Determine the [X, Y] coordinate at the center of the cell enclosing the given text.  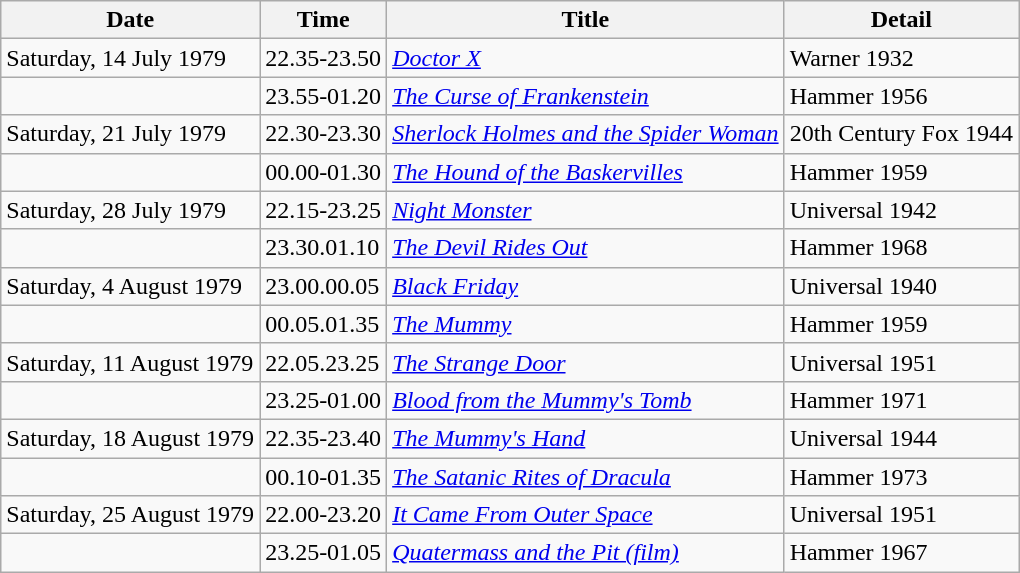
23.30.01.10 [324, 248]
Saturday, 18 August 1979 [130, 438]
Date [130, 20]
The Mummy's Hand [586, 438]
Black Friday [586, 286]
Hammer 1967 [901, 553]
The Mummy [586, 324]
Blood from the Mummy's Tomb [586, 400]
The Curse of Frankenstein [586, 96]
Hammer 1973 [901, 477]
20th Century Fox 1944 [901, 134]
00.05.01.35 [324, 324]
23.00.00.05 [324, 286]
Title [586, 20]
The Devil Rides Out [586, 248]
Saturday, 28 July 1979 [130, 210]
Sherlock Holmes and the Spider Woman [586, 134]
22.30-23.30 [324, 134]
22.15-23.25 [324, 210]
Time [324, 20]
23.25-01.05 [324, 553]
Saturday, 14 July 1979 [130, 58]
Quatermass and the Pit (film) [586, 553]
The Satanic Rites of Dracula [586, 477]
Universal 1944 [901, 438]
It Came From Outer Space [586, 515]
Hammer 1968 [901, 248]
Hammer 1956 [901, 96]
The Strange Door [586, 362]
Universal 1940 [901, 286]
Saturday, 4 August 1979 [130, 286]
Saturday, 25 August 1979 [130, 515]
22.05.23.25 [324, 362]
Detail [901, 20]
Warner 1932 [901, 58]
Night Monster [586, 210]
Saturday, 11 August 1979 [130, 362]
Doctor X [586, 58]
23.25-01.00 [324, 400]
23.55-01.20 [324, 96]
22.35-23.50 [324, 58]
00.10-01.35 [324, 477]
22.35-23.40 [324, 438]
00.00-01.30 [324, 172]
Saturday, 21 July 1979 [130, 134]
The Hound of the Baskervilles [586, 172]
Universal 1942 [901, 210]
22.00-23.20 [324, 515]
Hammer 1971 [901, 400]
